Find where the given text appears and provide that cell's center as [X, Y] coordinate. 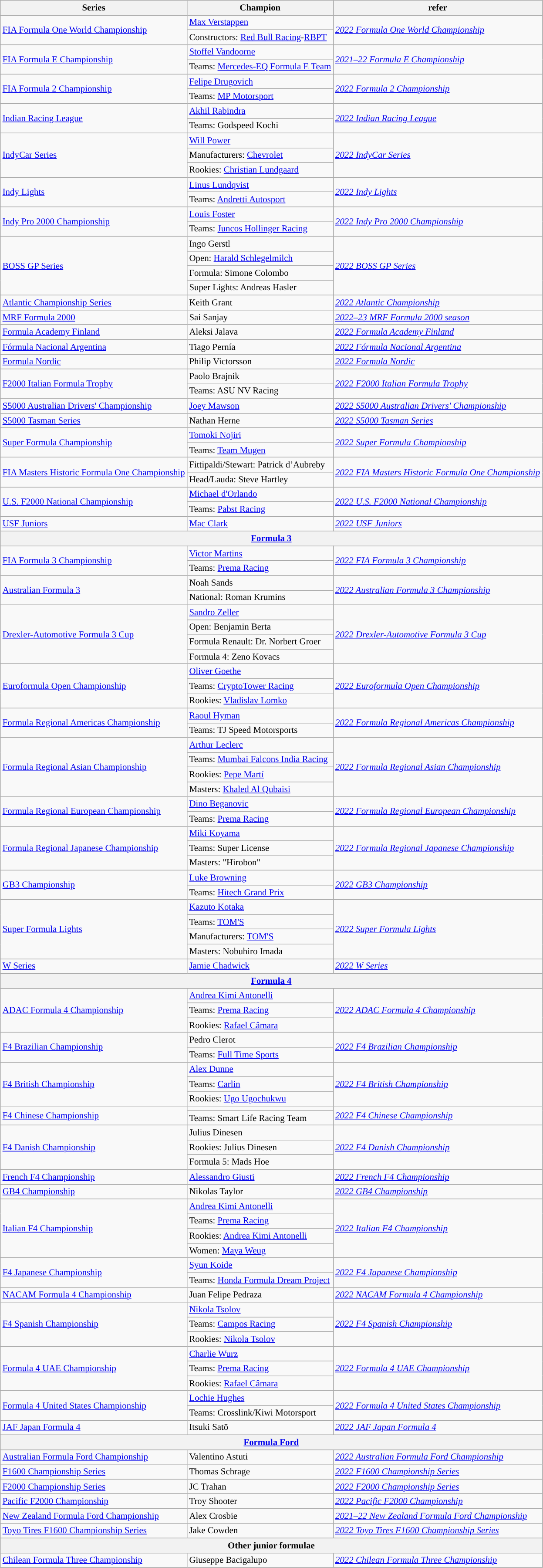
Thomas Schrage [260, 1472]
F4 Chinese Championship [94, 1116]
Formula Regional Japanese Championship [94, 848]
Teams: TOM'S [260, 922]
2022 NACAM Formula 4 Championship [438, 1295]
Teams: Andretti Autosport [260, 200]
Formula Nordic [94, 362]
Alex Crosbie [260, 1516]
Toyo Tires F1600 Championship Series [94, 1531]
2021–22 New Zealand Formula Ford Championship [438, 1516]
Ingo Gerstl [260, 244]
F4 Danish Championship [94, 1148]
Chilean Formula Three Championship [94, 1560]
Formula 4: Zeno Kovacs [260, 657]
Felipe Drugovich [260, 81]
Formula 3 [271, 538]
Alessandro Giusti [260, 1177]
Formula Regional Americas Championship [94, 723]
refer [438, 8]
Indy Lights [94, 192]
Teams: Campos Racing [260, 1324]
2022 F4 Spanish Championship [438, 1324]
S5000 Tasman Series [94, 420]
2022 ADAC Formula 4 Championship [438, 1010]
2022 Chilean Formula Three Championship [438, 1560]
Philip Victorsson [260, 362]
Indian Racing League [94, 119]
Masters: Nobuhiro Imada [260, 952]
Jake Cowden [260, 1531]
Nikola Tsolov [260, 1310]
2022 FIA Formula 3 Championship [438, 561]
GB4 Championship [94, 1192]
2022 Pacific F2000 Championship [438, 1501]
Noah Sands [260, 583]
2022 Formula 4 UAE Championship [438, 1368]
2022 F2000 Italian Formula Trophy [438, 384]
2022 F4 Chinese Championship [438, 1116]
Luke Browning [260, 877]
Formula Academy Finland [94, 332]
Juan Felipe Pedraza [260, 1295]
FIA Formula E Championship [94, 59]
Formula Renault: Dr. Norbert Groer [260, 642]
Formula 4 [271, 981]
Aleksi Jalava [260, 332]
Mac Clark [260, 524]
Teams: Juncos Hollinger Racing [260, 229]
Rookies: Nikola Tsolov [260, 1339]
2022 F4 Brazilian Championship [438, 1047]
F4 Spanish Championship [94, 1324]
Rookies: Pepe Martí [260, 775]
French F4 Championship [94, 1177]
Other junior formulae [271, 1545]
Itsuki Satō [260, 1428]
2022 Australian Formula 3 Championship [438, 590]
2022 Indy Pro 2000 Championship [438, 221]
2022 Formula Academy Finland [438, 332]
BOSS GP Series [94, 266]
Kazuto Kotaka [260, 907]
ADAC Formula 4 Championship [94, 1010]
Paolo Brajnik [260, 376]
F4 British Championship [94, 1084]
New Zealand Formula Ford Championship [94, 1516]
2022 Atlantic Championship [438, 303]
Syun Koide [260, 1265]
Jamie Chadwick [260, 966]
2022 Formula Regional Asian Championship [438, 767]
Joey Mawson [260, 406]
Champion [260, 8]
2022 USF Juniors [438, 524]
Formula Regional Asian Championship [94, 767]
2022 Australian Formula Ford Championship [438, 1457]
Manufacturers: TOM'S [260, 937]
2022 GB3 Championship [438, 885]
FIA Formula One World Championship [94, 30]
IndyCar Series [94, 155]
2022 Super Formula Championship [438, 443]
Valentino Astuti [260, 1457]
2022 Formula Nordic [438, 362]
Teams: TJ Speed Motorsports [260, 730]
FIA Formula 2 Championship [94, 89]
S5000 Australian Drivers' Championship [94, 406]
2022 Drexler-Automotive Formula 3 Cup [438, 634]
2022–23 MRF Formula 2000 season [438, 317]
Drexler-Automotive Formula 3 Cup [94, 634]
Teams: MP Motorsport [260, 96]
Pacific F2000 Championship [94, 1501]
Rookies: Christian Lundgaard [260, 170]
Teams: Mumbai Falcons India Racing [260, 760]
2022 S5000 Australian Drivers' Championship [438, 406]
2022 IndyCar Series [438, 155]
Super Lights: Andreas Hasler [260, 288]
Teams: Carlin [260, 1084]
Atlantic Championship Series [94, 303]
2022 BOSS GP Series [438, 266]
Tomoki Nojiri [260, 435]
2022 French F4 Championship [438, 1177]
Teams: ASU NV Racing [260, 391]
Victor Martins [260, 553]
Raoul Hyman [260, 715]
NACAM Formula 4 Championship [94, 1295]
Tiago Pernía [260, 347]
Masters: Khaled Al Qubaisi [260, 789]
Series [94, 8]
Pedro Clerot [260, 1040]
2022 U.S. F2000 National Championship [438, 502]
2022 Toyo Tires F1600 Championship Series [438, 1531]
Keith Grant [260, 303]
2022 Formula 2 Championship [438, 89]
Dino Beganovic [260, 804]
2022 Formula One World Championship [438, 30]
F4 Brazilian Championship [94, 1047]
2022 JAF Japan Formula 4 [438, 1428]
Open: Harald Schlegelmilch [260, 258]
Teams: Full Time Sports [260, 1055]
FIA Formula 3 Championship [94, 561]
2021–22 Formula E Championship [438, 59]
MRF Formula 2000 [94, 317]
Formula: Simone Colombo [260, 273]
2022 Formula Regional European Championship [438, 811]
Euroformula Open Championship [94, 686]
FIA Masters Historic Formula One Championship [94, 472]
Rookies: Ugo Ugochukwu [260, 1099]
Lochie Hughes [260, 1398]
Formula 4 UAE Championship [94, 1368]
2022 F2000 Championship Series [438, 1487]
USF Juniors [94, 524]
Masters: "Hirobon" [260, 863]
F4 Japanese Championship [94, 1273]
Louis Foster [260, 214]
Miki Koyama [260, 833]
Super Formula Lights [94, 929]
Michael d'Orlando [260, 494]
Formula Ford [271, 1442]
JAF Japan Formula 4 [94, 1428]
Charlie Wurz [260, 1354]
2022 F4 Japanese Championship [438, 1273]
Nikolas Taylor [260, 1192]
F2000 Italian Formula Trophy [94, 384]
Linus Lundqvist [260, 185]
Australian Formula Ford Championship [94, 1457]
Teams: CryptoTower Racing [260, 686]
2022 Formula Regional Japanese Championship [438, 848]
Head/Lauda: Steve Hartley [260, 480]
Formula Regional European Championship [94, 811]
2022 Euroformula Open Championship [438, 686]
Rookies: Vladislav Lomko [260, 701]
Oliver Goethe [260, 671]
Will Power [260, 140]
Open: Benjamin Berta [260, 627]
2022 Indy Lights [438, 192]
Constructors: Red Bull Racing-RBPT [260, 37]
Teams: Honda Formula Dream Project [260, 1280]
Sandro Zeller [260, 612]
Akhil Rabindra [260, 111]
Sai Sanjay [260, 317]
F1600 Championship Series [94, 1472]
Rookies: Julius Dinesen [260, 1147]
2022 Indian Racing League [438, 119]
Teams: Crosslink/Kiwi Motorsport [260, 1413]
2022 W Series [438, 966]
JC Trahan [260, 1487]
2022 Italian F4 Championship [438, 1229]
Teams: Smart Life Racing Team [260, 1118]
F2000 Championship Series [94, 1487]
2022 Formula Regional Americas Championship [438, 723]
Troy Shooter [260, 1501]
2022 F4 Danish Championship [438, 1148]
Teams: Team Mugen [260, 450]
Giuseppe Bacigalupo [260, 1560]
Italian F4 Championship [94, 1229]
2022 Formula 4 United States Championship [438, 1405]
Alex Dunne [260, 1069]
2022 F4 British Championship [438, 1084]
GB3 Championship [94, 885]
Julius Dinesen [260, 1133]
Arthur Leclerc [260, 745]
Max Verstappen [260, 22]
Teams: Mercedes-EQ Formula E Team [260, 67]
Super Formula Championship [94, 443]
Teams: Pabst Racing [260, 509]
2022 S5000 Tasman Series [438, 420]
National: Roman Krumins [260, 597]
Teams: Super License [260, 848]
Fittipaldi/Stewart: Patrick d’Aubreby [260, 465]
U.S. F2000 National Championship [94, 502]
2022 FIA Masters Historic Formula One Championship [438, 472]
Stoffel Vandoorne [260, 52]
Women: Maya Weug [260, 1250]
Teams: Hitech Grand Prix [260, 892]
2022 Fórmula Nacional Argentina [438, 347]
Manufacturers: Chevrolet [260, 155]
Teams: Godspeed Kochi [260, 125]
2022 F1600 Championship Series [438, 1472]
Formula 5: Mads Hoe [260, 1162]
2022 Super Formula Lights [438, 929]
Australian Formula 3 [94, 590]
Indy Pro 2000 Championship [94, 221]
Formula 4 United States Championship [94, 1405]
Fórmula Nacional Argentina [94, 347]
Nathan Herne [260, 420]
Rookies: Andrea Kimi Antonelli [260, 1236]
W Series [94, 966]
2022 GB4 Championship [438, 1192]
